Identify which cell holds the provided text, then report its (X, Y) central coordinate. 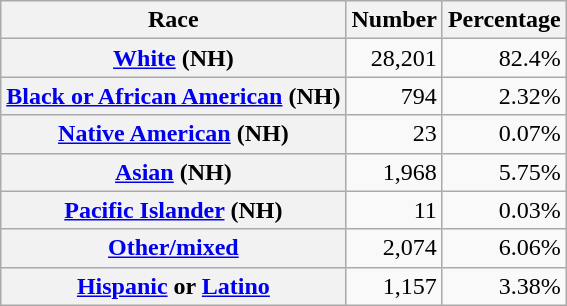
Percentage (504, 20)
Hispanic or Latino (174, 286)
1,968 (394, 172)
2,074 (394, 248)
82.4% (504, 58)
Other/mixed (174, 248)
Asian (NH) (174, 172)
0.07% (504, 134)
White (NH) (174, 58)
28,201 (394, 58)
11 (394, 210)
0.03% (504, 210)
3.38% (504, 286)
Pacific Islander (NH) (174, 210)
Native American (NH) (174, 134)
Race (174, 20)
5.75% (504, 172)
23 (394, 134)
6.06% (504, 248)
2.32% (504, 96)
794 (394, 96)
1,157 (394, 286)
Black or African American (NH) (174, 96)
Number (394, 20)
